Capture the cell that displays the provided text and extract its (X, Y) central coordinate. 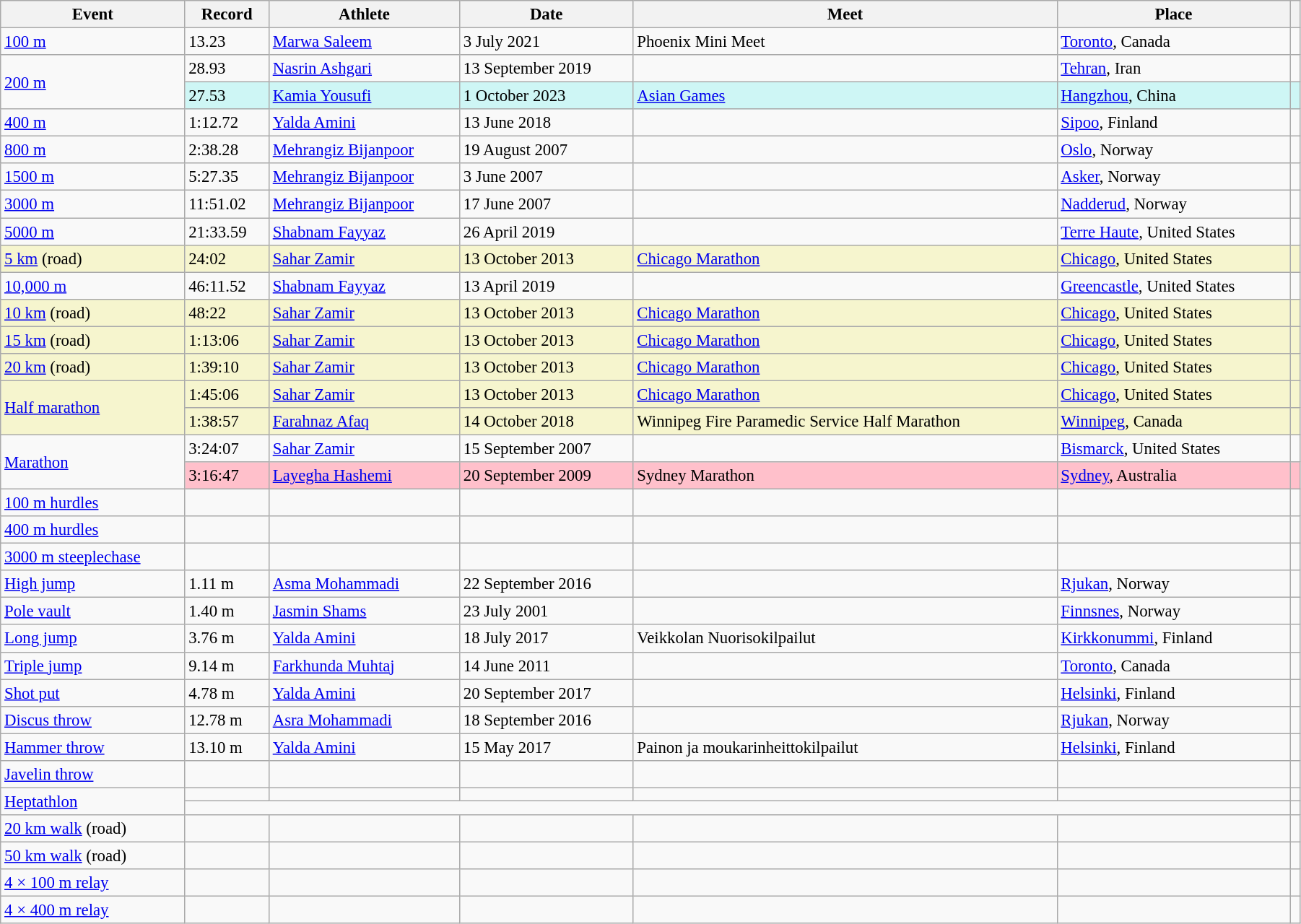
High jump (92, 584)
21:33.59 (227, 232)
400 m (92, 123)
13 September 2019 (546, 69)
4 × 400 m relay (92, 910)
Date (546, 14)
5 km (road) (92, 258)
Athlete (364, 14)
Shot put (92, 693)
Sydney, Australia (1174, 476)
4 × 100 m relay (92, 883)
Place (1174, 14)
Greencastle, United States (1174, 286)
200 m (92, 82)
1 October 2023 (546, 96)
Hammer throw (92, 747)
Asra Mohammadi (364, 720)
Heptathlon (92, 801)
Event (92, 14)
24:02 (227, 258)
1:12.72 (227, 123)
5000 m (92, 232)
Sipoo, Finland (1174, 123)
Hangzhou, China (1174, 96)
Farahnaz Afaq (364, 422)
19 August 2007 (546, 150)
20 km (road) (92, 367)
Oslo, Norway (1174, 150)
1:38:57 (227, 422)
Record (227, 14)
Meet (845, 14)
Discus throw (92, 720)
Pole vault (92, 611)
Marwa Saleem (364, 42)
Sydney Marathon (845, 476)
Half marathon (92, 407)
3000 m steeplechase (92, 557)
Painon ja moukarinheittokilpailut (845, 747)
1.11 m (227, 584)
Finnsnes, Norway (1174, 611)
Layegha Hashemi (364, 476)
14 June 2011 (546, 666)
Nadderud, Norway (1174, 204)
22 September 2016 (546, 584)
26 April 2019 (546, 232)
3000 m (92, 204)
13.10 m (227, 747)
48:22 (227, 313)
1:45:06 (227, 394)
800 m (92, 150)
3.76 m (227, 639)
Kamia Yousufi (364, 96)
5:27.35 (227, 177)
100 m hurdles (92, 503)
Nasrin Ashgari (364, 69)
Farkhunda Muhtaj (364, 666)
Kirkkonummi, Finland (1174, 639)
Bismarck, United States (1174, 448)
1500 m (92, 177)
17 June 2007 (546, 204)
15 May 2017 (546, 747)
18 July 2017 (546, 639)
50 km walk (road) (92, 855)
10 km (road) (92, 313)
46:11.52 (227, 286)
20 September 2009 (546, 476)
Winnipeg Fire Paramedic Service Half Marathon (845, 422)
13 April 2019 (546, 286)
1.40 m (227, 611)
Jasmin Shams (364, 611)
3:16:47 (227, 476)
13 June 2018 (546, 123)
Veikkolan Nuorisokilpailut (845, 639)
3 June 2007 (546, 177)
Long jump (92, 639)
400 m hurdles (92, 530)
28.93 (227, 69)
20 km walk (road) (92, 829)
Triple jump (92, 666)
2:38.28 (227, 150)
12.78 m (227, 720)
Asian Games (845, 96)
100 m (92, 42)
1:39:10 (227, 367)
15 km (road) (92, 340)
11:51.02 (227, 204)
13.23 (227, 42)
Tehran, Iran (1174, 69)
1:13:06 (227, 340)
23 July 2001 (546, 611)
18 September 2016 (546, 720)
Terre Haute, United States (1174, 232)
20 September 2017 (546, 693)
3:24:07 (227, 448)
Marathon (92, 462)
9.14 m (227, 666)
27.53 (227, 96)
10,000 m (92, 286)
Javelin throw (92, 775)
3 July 2021 (546, 42)
4.78 m (227, 693)
Asker, Norway (1174, 177)
Winnipeg, Canada (1174, 422)
Asma Mohammadi (364, 584)
14 October 2018 (546, 422)
15 September 2007 (546, 448)
Phoenix Mini Meet (845, 42)
